Capture the cell that displays the provided text and extract its (x, y) central coordinate. 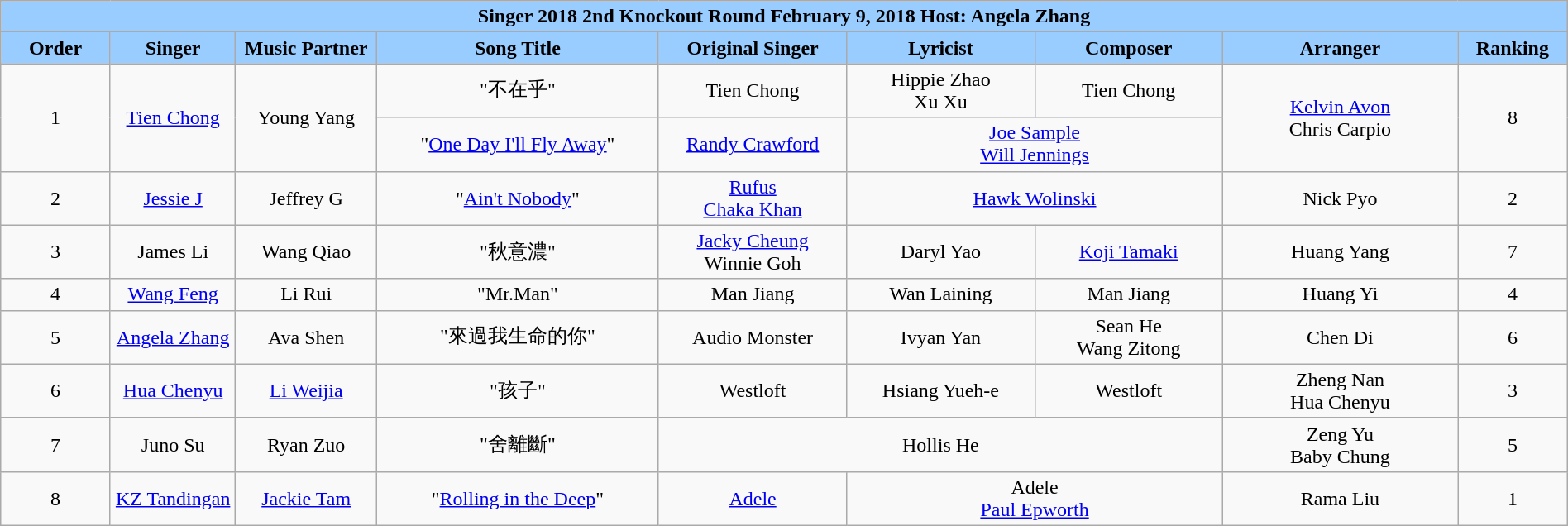
Rama Liu (1340, 498)
Lyricist (941, 48)
Ryan Zuo (306, 445)
Wang Feng (173, 294)
Original Singer (753, 48)
Daryl Yao (941, 251)
Audio Monster (753, 337)
Hua Chenyu (173, 390)
Arranger (1340, 48)
Koji Tamaki (1128, 251)
Singer 2018 2nd Knockout Round February 9, 2018 Host: Angela Zhang (784, 17)
Jeffrey G (306, 198)
KZ Tandingan (173, 498)
Ranking (1513, 48)
"孩子" (518, 390)
James Li (173, 251)
Zeng YuBaby Chung (1340, 445)
Ava Shen (306, 337)
Jackie Tam (306, 498)
Wang Qiao (306, 251)
Hsiang Yueh-e (941, 390)
Angela Zhang (173, 337)
RufusChaka Khan (753, 198)
"秋意濃" (518, 251)
Music Partner (306, 48)
Ivyan Yan (941, 337)
AdelePaul Epworth (1035, 498)
Singer (173, 48)
Sean HeWang Zitong (1128, 337)
"One Day I'll Fly Away" (518, 144)
Huang Yi (1340, 294)
Juno Su (173, 445)
"Ain't Nobody" (518, 198)
Adele (753, 498)
Song Title (518, 48)
Joe SampleWill Jennings (1035, 144)
Randy Crawford (753, 144)
"Mr.Man" (518, 294)
Nick Pyo (1340, 198)
Zheng NanHua Chenyu (1340, 390)
Wan Laining (941, 294)
"不在乎" (518, 91)
Chen Di (1340, 337)
Kelvin Avon Chris Carpio (1340, 117)
Huang Yang (1340, 251)
Jessie J (173, 198)
Young Yang (306, 117)
Hawk Wolinski (1035, 198)
Li Weijia (306, 390)
Jacky CheungWinnie Goh (753, 251)
Composer (1128, 48)
Order (56, 48)
Hippie ZhaoXu Xu (941, 91)
"舍離斷" (518, 445)
Li Rui (306, 294)
"來過我生命的你" (518, 337)
"Rolling in the Deep" (518, 498)
Hollis He (940, 445)
